Output the (x, y) coordinate of the center of the cell containing the given text.  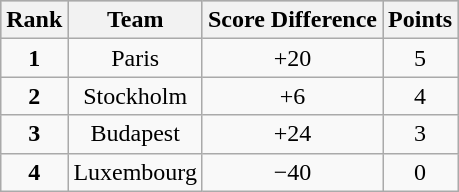
−40 (292, 172)
2 (34, 96)
Score Difference (292, 20)
+24 (292, 134)
+6 (292, 96)
5 (420, 58)
0 (420, 172)
Luxembourg (136, 172)
Paris (136, 58)
Team (136, 20)
+20 (292, 58)
Points (420, 20)
Budapest (136, 134)
1 (34, 58)
Stockholm (136, 96)
Rank (34, 20)
